Identify which cell holds the provided text, then report its [x, y] central coordinate. 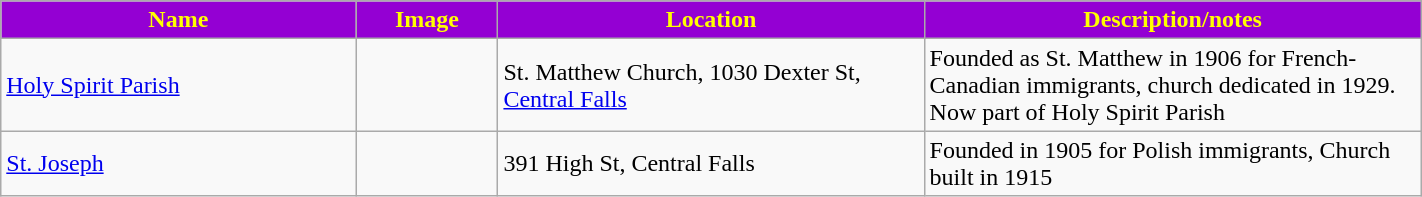
Image [427, 20]
Founded as St. Matthew in 1906 for French-Canadian immigrants, church dedicated in 1929. Now part of Holy Spirit Parish [1172, 85]
Name [178, 20]
Holy Spirit Parish [178, 85]
St. Matthew Church, 1030 Dexter St, Central Falls [711, 85]
Founded in 1905 for Polish immigrants, Church built in 1915 [1172, 164]
Description/notes [1172, 20]
391 High St, Central Falls [711, 164]
Location [711, 20]
St. Joseph [178, 164]
